For the text-containing cell, return its midpoint in (x, y) coordinate format. 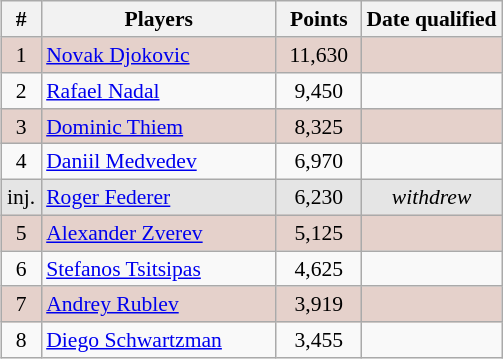
Alexander Zverev (158, 233)
8 (21, 340)
6,970 (318, 162)
# (21, 19)
Novak Djokovic (158, 55)
9,450 (318, 91)
2 (21, 91)
withdrew (431, 197)
Dominic Thiem (158, 126)
5,125 (318, 233)
4 (21, 162)
8,325 (318, 126)
1 (21, 55)
5 (21, 233)
Daniil Medvedev (158, 162)
Diego Schwartzman (158, 340)
Players (158, 19)
6,230 (318, 197)
11,630 (318, 55)
3 (21, 126)
Stefanos Tsitsipas (158, 269)
3,919 (318, 304)
4,625 (318, 269)
Rafael Nadal (158, 91)
3,455 (318, 340)
inj. (21, 197)
Andrey Rublev (158, 304)
Roger Federer (158, 197)
Date qualified (431, 19)
6 (21, 269)
7 (21, 304)
Points (318, 19)
